Detect which cell encompasses the target text, then output its [X, Y] center coordinate. 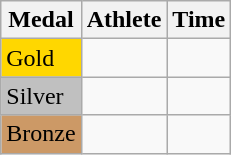
Time [199, 20]
Bronze [41, 134]
Medal [41, 20]
Athlete [124, 20]
Gold [41, 58]
Silver [41, 96]
